Scan for the cell matching the given text and deliver its [x, y] coordinate at center. 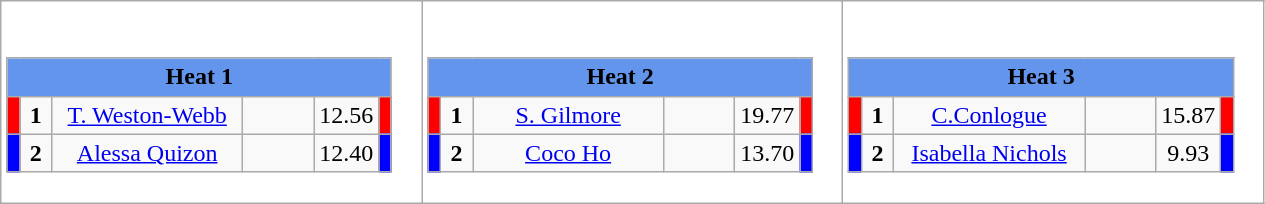
Heat 2 [620, 77]
Heat 3 [1041, 77]
Coco Ho [568, 153]
Heat 1 [199, 77]
T. Weston-Webb [148, 115]
Isabella Nichols [990, 153]
9.93 [1188, 153]
S. Gilmore [568, 115]
12.40 [346, 153]
Heat 1 1 T. Weston-Webb 12.56 2 Alessa Quizon 12.40 [212, 102]
12.56 [346, 115]
Heat 3 1 C.Conlogue 15.87 2 Isabella Nichols 9.93 [1054, 102]
13.70 [768, 153]
C.Conlogue [990, 115]
15.87 [1188, 115]
Heat 2 1 S. Gilmore 19.77 2 Coco Ho 13.70 [632, 102]
Alessa Quizon [148, 153]
19.77 [768, 115]
